Locate the cell with the specified text and output its (x, y) center coordinate. 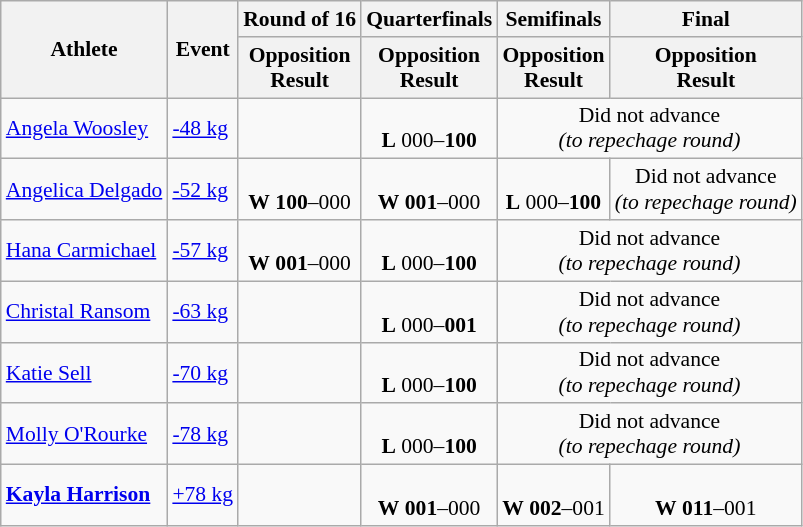
-63 kg (202, 312)
W 100–000 (300, 190)
Kayla Harrison (84, 496)
Katie Sell (84, 372)
Molly O'Rourke (84, 434)
Christal Ransom (84, 312)
-57 kg (202, 250)
-48 kg (202, 128)
+78 kg (202, 496)
L 000–001 (429, 312)
Final (706, 19)
Round of 16 (300, 19)
Semifinals (554, 19)
Event (202, 50)
Quarterfinals (429, 19)
-52 kg (202, 190)
Angelica Delgado (84, 190)
Athlete (84, 50)
Angela Woosley (84, 128)
W 002–001 (554, 496)
-70 kg (202, 372)
W 011–001 (706, 496)
-78 kg (202, 434)
Hana Carmichael (84, 250)
